Search for the cell housing the specified text and yield its (X, Y) center coordinate. 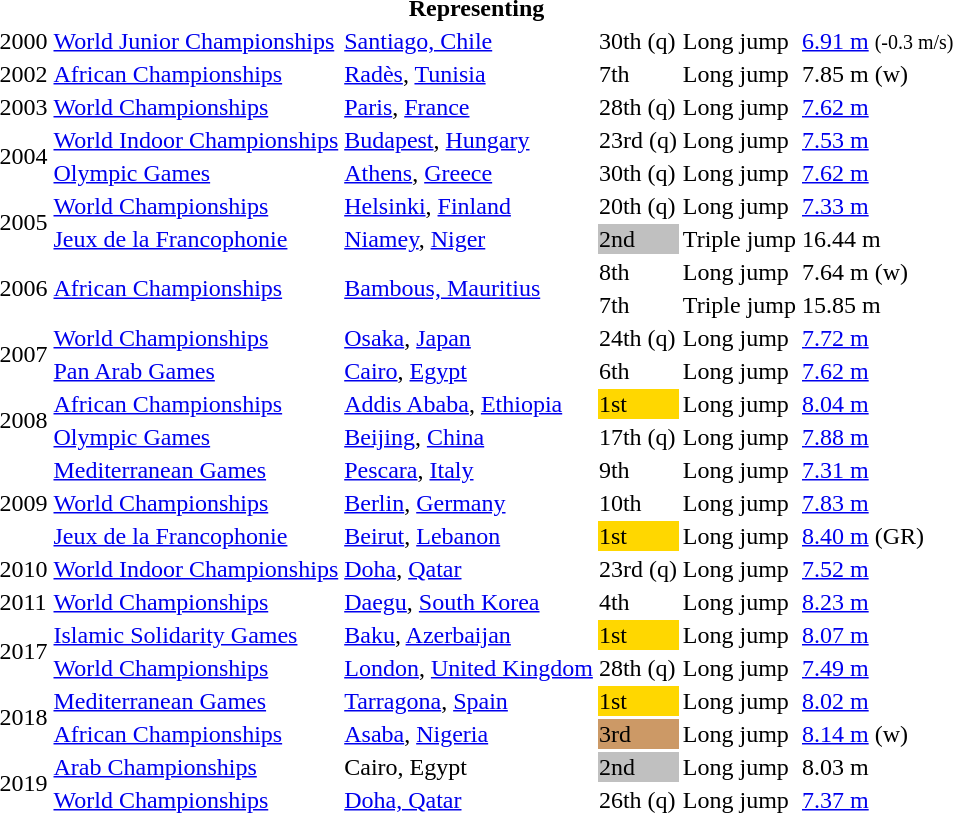
9th (638, 470)
4th (638, 602)
Beirut, Lebanon (469, 536)
Niamey, Niger (469, 239)
Addis Ababa, Ethiopia (469, 404)
Islamic Solidarity Games (196, 635)
6th (638, 371)
3rd (638, 734)
8th (638, 272)
Pan Arab Games (196, 371)
Berlin, Germany (469, 503)
Bambous, Mauritius (469, 288)
Tarragona, Spain (469, 701)
Santiago, Chile (469, 41)
10th (638, 503)
Doha, Qatar (469, 569)
24th (q) (638, 338)
Paris, France (469, 107)
Radès, Tunisia (469, 74)
Pescara, Italy (469, 470)
17th (q) (638, 437)
Daegu, South Korea (469, 602)
Athens, Greece (469, 173)
Osaka, Japan (469, 338)
World Junior Championships (196, 41)
Asaba, Nigeria (469, 734)
Helsinki, Finland (469, 206)
London, United Kingdom (469, 668)
20th (q) (638, 206)
Baku, Azerbaijan (469, 635)
Beijing, China (469, 437)
Arab Championships (196, 767)
Budapest, Hungary (469, 140)
